Locate the cell with the specified text and output its (x, y) center coordinate. 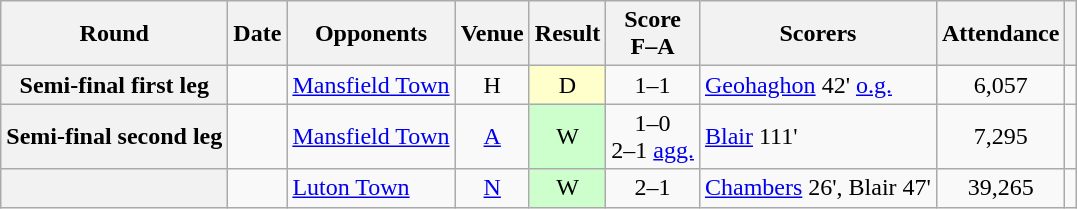
D (567, 85)
6,057 (1000, 85)
Blair 111' (818, 136)
ScoreF–A (653, 34)
Geohaghon 42' o.g. (818, 85)
Round (114, 34)
1–02–1 agg. (653, 136)
Venue (492, 34)
A (492, 136)
7,295 (1000, 136)
Date (258, 34)
1–1 (653, 85)
Luton Town (371, 188)
N (492, 188)
2–1 (653, 188)
Semi-final second leg (114, 136)
Scorers (818, 34)
39,265 (1000, 188)
H (492, 85)
Semi-final first leg (114, 85)
Result (567, 34)
Chambers 26', Blair 47' (818, 188)
Attendance (1000, 34)
Opponents (371, 34)
